Search for the cell housing the specified text and yield its [x, y] center coordinate. 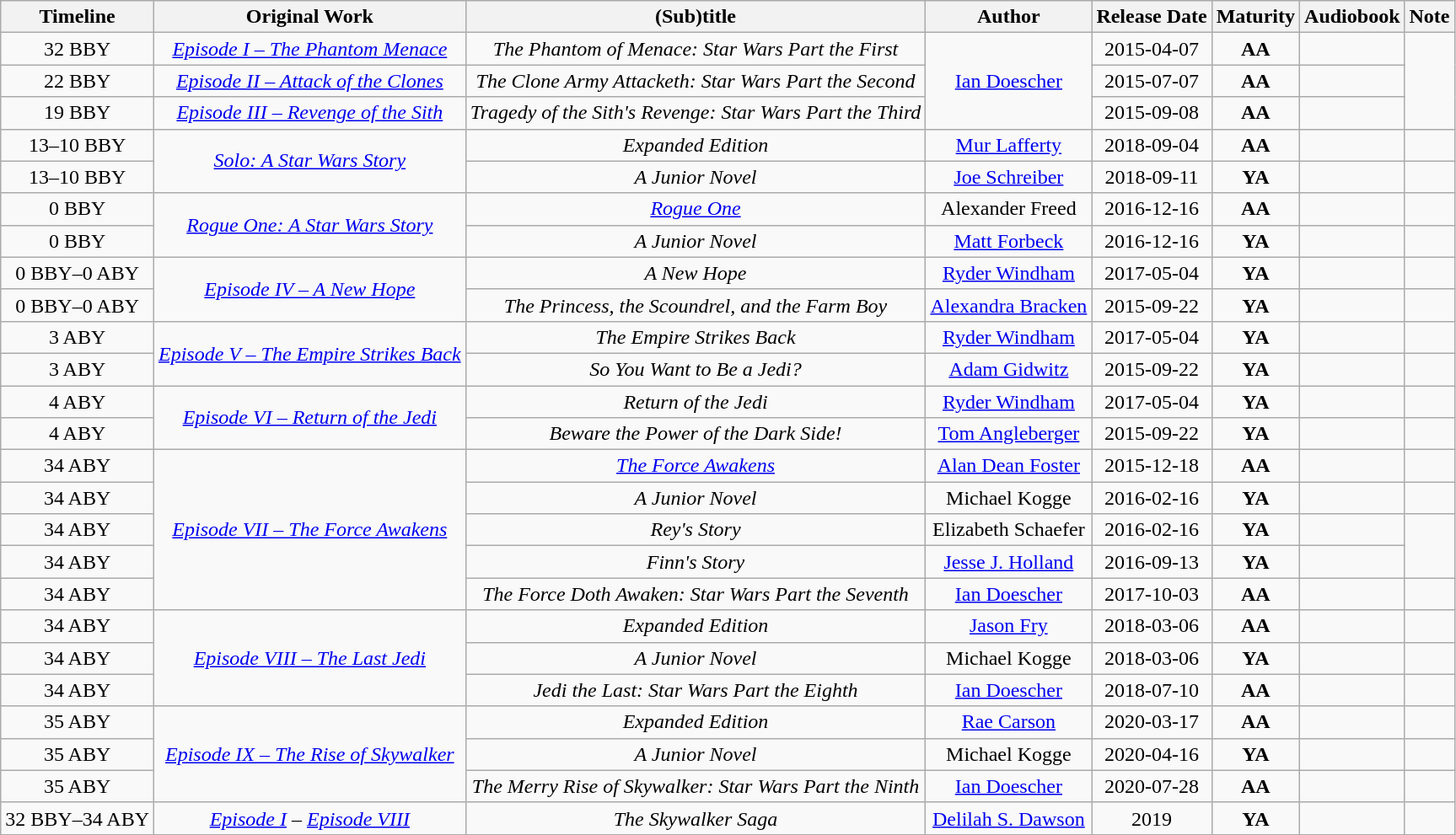
32 BBY–34 ABY [78, 818]
2020-04-16 [1152, 754]
2015-12-18 [1152, 466]
2017-10-03 [1152, 594]
19 BBY [78, 113]
2015-04-07 [1152, 49]
Audio­book [1352, 17]
Episode III – Revenge of the Sith [310, 113]
Jesse J. Holland [1008, 562]
Rogue One: A Star Wars Story [310, 225]
Alexandra Bracken [1008, 305]
Adam Gidwitz [1008, 369]
The Force Awakens [696, 466]
Rogue One [696, 209]
Episode IX – The Rise of Skywalker [310, 754]
So You Want to Be a Jedi? [696, 369]
Author [1008, 17]
Matt Forbeck [1008, 241]
Delilah S. Dawson [1008, 818]
Episode VI – Return of the Jedi [310, 418]
Tom Angleberger [1008, 434]
2016-09-13 [1152, 562]
The Empire Strikes Back [696, 337]
The Princess, the Scoundrel, and the Farm Boy [696, 305]
2020-03-17 [1152, 722]
32 BBY [78, 49]
The Phantom of Menace: Star Wars Part the First [696, 49]
Episode IV – A New Hope [310, 289]
Jedi the Last: Star Wars Part the Eighth [696, 690]
Joe Schreiber [1008, 177]
Tragedy of the Sith's Revenge: Star Wars Part the Third [696, 113]
The Skywalker Saga [696, 818]
Alexander Freed [1008, 209]
2018-09-04 [1152, 145]
22 BBY [78, 81]
Note [1430, 17]
Release Date [1152, 17]
2015-07-07 [1152, 81]
2018-07-10 [1152, 690]
(Sub)title [696, 17]
Solo: A Star Wars Story [310, 161]
Return of the Jedi [696, 402]
Elizabeth Schaefer [1008, 530]
Episode VII – The Force Awakens [310, 530]
Rey's Story [696, 530]
Timeline [78, 17]
Episode I – The Phantom Menace [310, 49]
Episode II – Attack of the Clones [310, 81]
The Merry Rise of Skywalker: Star Wars Part the Ninth [696, 786]
The Force Doth Awaken: Star Wars Part the Seventh [696, 594]
Alan Dean Foster [1008, 466]
Beware the Power of the Dark Side! [696, 434]
Rae Carson [1008, 722]
2019 [1152, 818]
Mur Lafferty [1008, 145]
2018-09-11 [1152, 177]
Episode I – Episode VIII [310, 818]
A New Hope [696, 273]
Episode V – The Empire Strikes Back [310, 353]
The Clone Army Attacketh: Star Wars Part the Second [696, 81]
Episode VIII – The Last Jedi [310, 658]
Finn's Story [696, 562]
Original Work [310, 17]
2015-09-08 [1152, 113]
Maturity [1255, 17]
Jason Fry [1008, 626]
2020-07-28 [1152, 786]
